Output the (X, Y) coordinate of the center of the cell containing the given text.  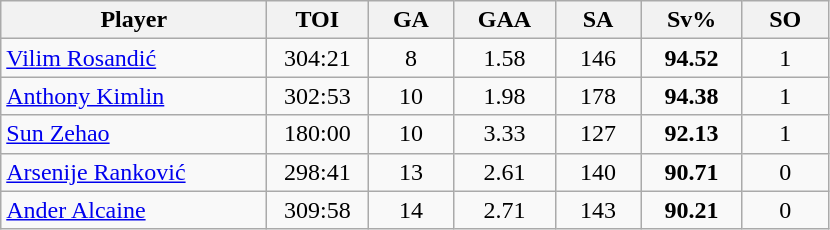
298:41 (318, 172)
304:21 (318, 58)
302:53 (318, 96)
140 (598, 172)
Arsenije Ranković (134, 172)
Sun Zehao (134, 134)
Vilim Rosandić (134, 58)
180:00 (318, 134)
Ander Alcaine (134, 210)
90.71 (692, 172)
Player (134, 20)
Sv% (692, 20)
SO (785, 20)
178 (598, 96)
94.52 (692, 58)
2.71 (504, 210)
143 (598, 210)
90.21 (692, 210)
309:58 (318, 210)
3.33 (504, 134)
8 (411, 58)
Anthony Kimlin (134, 96)
13 (411, 172)
2.61 (504, 172)
92.13 (692, 134)
SA (598, 20)
1.58 (504, 58)
127 (598, 134)
94.38 (692, 96)
146 (598, 58)
TOI (318, 20)
GAA (504, 20)
14 (411, 210)
GA (411, 20)
1.98 (504, 96)
